Identify which cell holds the provided text, then report its [X, Y] central coordinate. 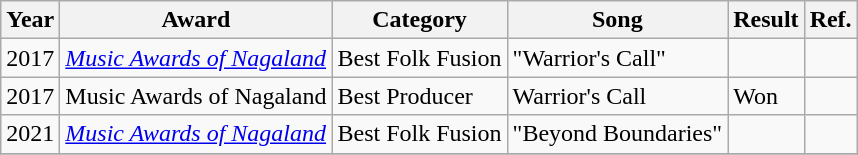
Ref. [830, 20]
Year [30, 20]
Category [420, 20]
Award [196, 20]
"Warrior's Call" [618, 58]
Song [618, 20]
Warrior's Call [618, 96]
2021 [30, 134]
Best Producer [420, 96]
"Beyond Boundaries" [618, 134]
Won [766, 96]
Result [766, 20]
